Determine the [X, Y] coordinate at the center of the cell enclosing the given text.  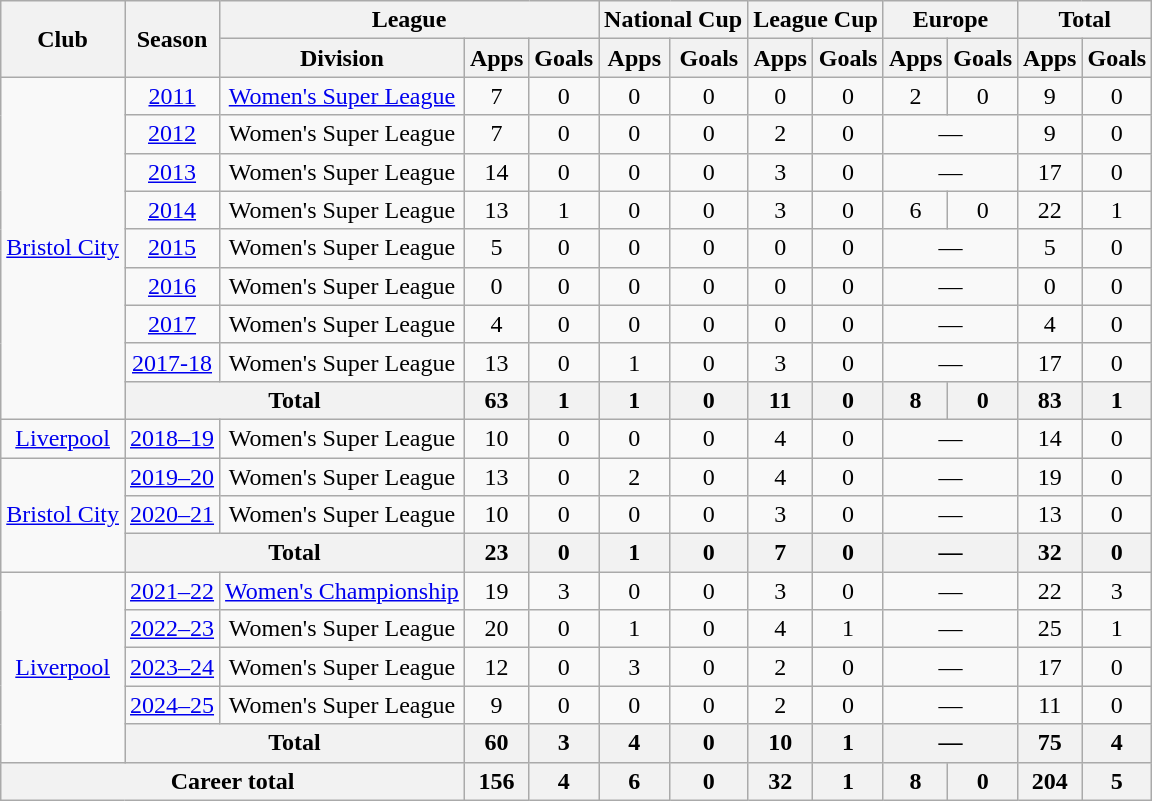
2012 [172, 134]
75 [1050, 743]
2017-18 [172, 362]
2019–20 [172, 477]
2020–21 [172, 515]
23 [496, 553]
204 [1050, 781]
2011 [172, 96]
Division [342, 58]
Women's Championship [342, 591]
Club [63, 39]
25 [1050, 629]
2022–23 [172, 629]
2013 [172, 172]
League [410, 20]
Career total [233, 781]
League Cup [816, 20]
20 [496, 629]
2024–25 [172, 705]
2021–22 [172, 591]
Europe [950, 20]
156 [496, 781]
2015 [172, 248]
2016 [172, 286]
2018–19 [172, 438]
2017 [172, 324]
National Cup [674, 20]
63 [496, 400]
83 [1050, 400]
2023–24 [172, 667]
60 [496, 743]
2014 [172, 210]
12 [496, 667]
Season [172, 39]
